Identify which cell holds the provided text, then report its [X, Y] central coordinate. 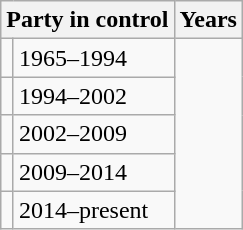
2014–present [94, 210]
2002–2009 [94, 134]
Years [208, 20]
2009–2014 [94, 172]
1994–2002 [94, 96]
1965–1994 [94, 58]
Party in control [88, 20]
